Locate the cell with the specified text and output its (x, y) center coordinate. 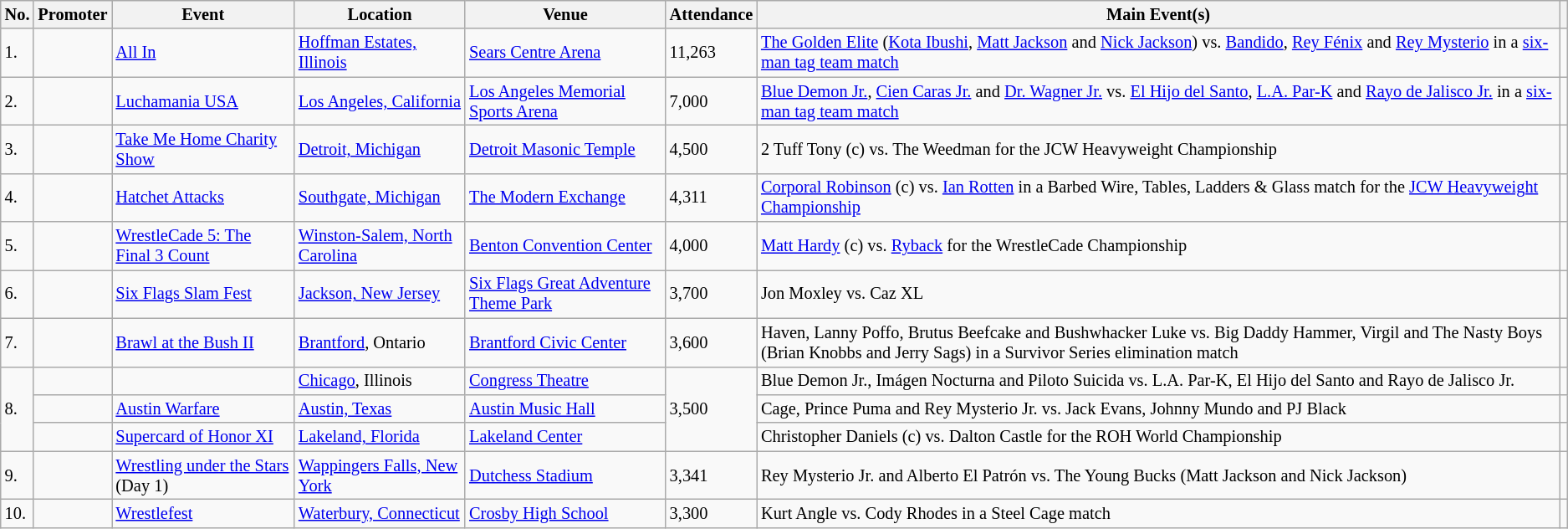
Main Event(s) (1158, 14)
Los Angeles, California (380, 101)
Los Angeles Memorial Sports Arena (565, 101)
Location (380, 14)
Waterbury, Connecticut (380, 513)
4,500 (711, 149)
Crosby High School (565, 513)
3,600 (711, 342)
Sears Centre Arena (565, 53)
5. (18, 246)
Wrestlefest (204, 513)
Six Flags Great Adventure Theme Park (565, 294)
Wrestling under the Stars (Day 1) (204, 475)
Venue (565, 14)
Blue Demon Jr., Cien Caras Jr. and Dr. Wagner Jr. vs. El Hijo del Santo, L.A. Par-K and Rayo de Jalisco Jr. in a six-man tag team match (1158, 101)
Lakeland, Florida (380, 437)
Hoffman Estates, Illinois (380, 53)
3,341 (711, 475)
11,263 (711, 53)
Southgate, Michigan (380, 198)
Event (204, 14)
Kurt Angle vs. Cody Rhodes in a Steel Cage match (1158, 513)
Promoter (72, 14)
4. (18, 198)
Matt Hardy (c) vs. Ryback for the WrestleCade Championship (1158, 246)
Austin Music Hall (565, 408)
3,300 (711, 513)
Jackson, New Jersey (380, 294)
4,000 (711, 246)
10. (18, 513)
Brawl at the Bush II (204, 342)
Chicago, Illinois (380, 381)
Detroit Masonic Temple (565, 149)
Luchamania USA (204, 101)
WrestleCade 5: The Final 3 Count (204, 246)
The Golden Elite (Kota Ibushi, Matt Jackson and Nick Jackson) vs. Bandido, Rey Fénix and Rey Mysterio in a six-man tag team match (1158, 53)
7,000 (711, 101)
4,311 (711, 198)
3,500 (711, 408)
Blue Demon Jr., Imágen Nocturna and Piloto Suicida vs. L.A. Par-K, El Hijo del Santo and Rayo de Jalisco Jr. (1158, 381)
Wappingers Falls, New York (380, 475)
Winston-Salem, North Carolina (380, 246)
Rey Mysterio Jr. and Alberto El Patrón vs. The Young Bucks (Matt Jackson and Nick Jackson) (1158, 475)
Detroit, Michigan (380, 149)
Congress Theatre (565, 381)
1. (18, 53)
Six Flags Slam Fest (204, 294)
Supercard of Honor XI (204, 437)
2. (18, 101)
Jon Moxley vs. Caz XL (1158, 294)
Benton Convention Center (565, 246)
Dutchess Stadium (565, 475)
6. (18, 294)
Attendance (711, 14)
7. (18, 342)
2 Tuff Tony (c) vs. The Weedman for the JCW Heavyweight Championship (1158, 149)
Corporal Robinson (c) vs. Ian Rotten in a Barbed Wire, Tables, Ladders & Glass match for the JCW Heavyweight Championship (1158, 198)
3,700 (711, 294)
No. (18, 14)
Brantford Civic Center (565, 342)
9. (18, 475)
Take Me Home Charity Show (204, 149)
Lakeland Center (565, 437)
Brantford, Ontario (380, 342)
All In (204, 53)
Christopher Daniels (c) vs. Dalton Castle for the ROH World Championship (1158, 437)
Cage, Prince Puma and Rey Mysterio Jr. vs. Jack Evans, Johnny Mundo and PJ Black (1158, 408)
The Modern Exchange (565, 198)
Hatchet Attacks (204, 198)
Austin, Texas (380, 408)
3. (18, 149)
Austin Warfare (204, 408)
8. (18, 408)
